From the cell containing the given text, extract its center point as (X, Y) coordinate. 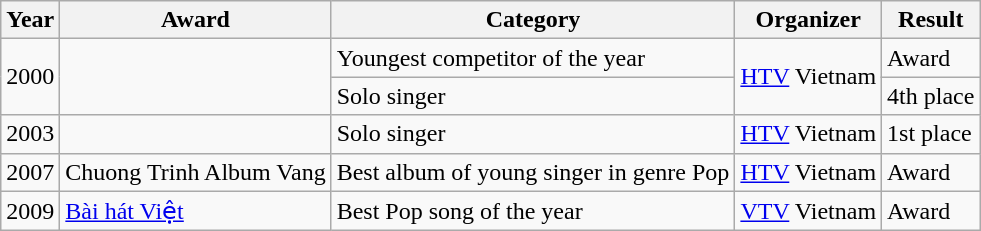
2003 (30, 134)
Bài hát Việt (196, 211)
Best Pop song of the year (533, 211)
Result (931, 20)
2007 (30, 172)
Year (30, 20)
Youngest competitor of the year (533, 58)
Organizer (808, 20)
Best album of young singer in genre Pop (533, 172)
1st place (931, 134)
2000 (30, 77)
VTV Vietnam (808, 211)
2009 (30, 211)
4th place (931, 96)
Chuong Trinh Album Vang (196, 172)
Category (533, 20)
